Identify which cell holds the provided text, then report its (x, y) central coordinate. 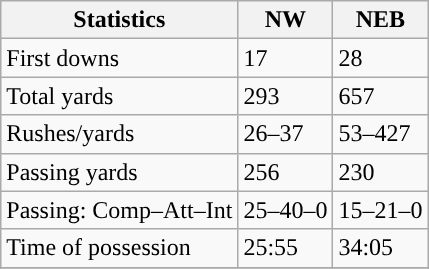
Total yards (120, 96)
Statistics (120, 20)
Passing yards (120, 172)
657 (380, 96)
230 (380, 172)
34:05 (380, 248)
293 (286, 96)
256 (286, 172)
53–427 (380, 134)
26–37 (286, 134)
NEB (380, 20)
First downs (120, 58)
17 (286, 58)
Passing: Comp–Att–Int (120, 210)
Time of possession (120, 248)
25:55 (286, 248)
Rushes/yards (120, 134)
28 (380, 58)
NW (286, 20)
25–40–0 (286, 210)
15–21–0 (380, 210)
